Output the [X, Y] coordinate of the center of the cell containing the given text.  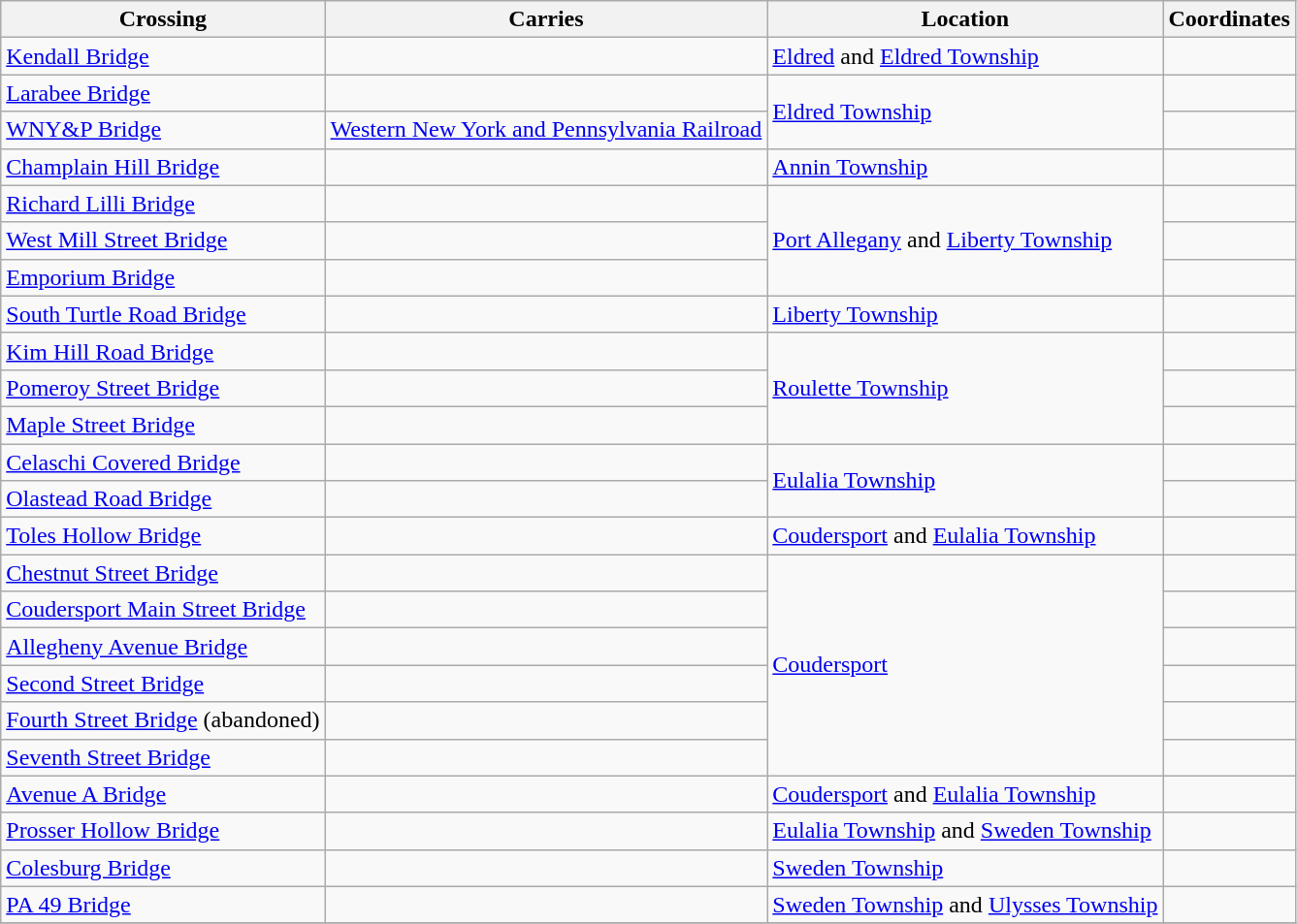
Kendall Bridge [163, 56]
Fourth Street Bridge (abandoned) [163, 720]
Eulalia Township and Sweden Township [965, 831]
Port Allegany and Liberty Township [965, 240]
Toles Hollow Bridge [163, 536]
Liberty Township [965, 314]
Eulalia Township [965, 481]
Coudersport Main Street Bridge [163, 610]
Richard Lilli Bridge [163, 204]
Roulette Township [965, 388]
Second Street Bridge [163, 684]
Olastead Road Bridge [163, 499]
Sweden Township and Ulysses Township [965, 905]
Prosser Hollow Bridge [163, 831]
Sweden Township [965, 868]
Location [965, 19]
Eldred Township [965, 112]
Champlain Hill Bridge [163, 167]
Larabee Bridge [163, 93]
Chestnut Street Bridge [163, 573]
Eldred and Eldred Township [965, 56]
Coudersport [965, 665]
Kim Hill Road Bridge [163, 351]
West Mill Street Bridge [163, 240]
WNY&P Bridge [163, 130]
Allegheny Avenue Bridge [163, 647]
Avenue A Bridge [163, 794]
Western New York and Pennsylvania Railroad [546, 130]
Emporium Bridge [163, 277]
Colesburg Bridge [163, 868]
Celaschi Covered Bridge [163, 462]
South Turtle Road Bridge [163, 314]
Coordinates [1229, 19]
Seventh Street Bridge [163, 757]
Crossing [163, 19]
Pomeroy Street Bridge [163, 388]
Maple Street Bridge [163, 425]
Carries [546, 19]
Annin Township [965, 167]
PA 49 Bridge [163, 905]
